Return the (x, y) coordinate for the center point of the cell that contains the specified text.  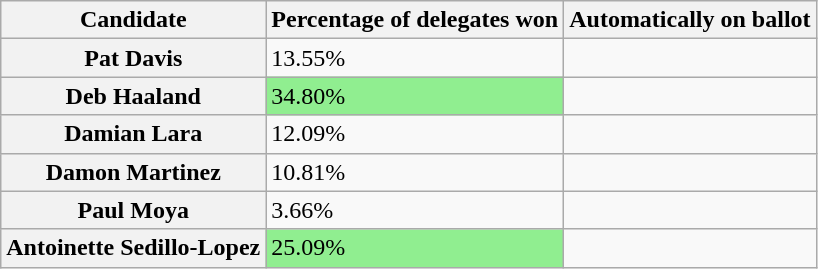
Antoinette Sedillo-Lopez (134, 248)
13.55% (415, 58)
Pat Davis (134, 58)
3.66% (415, 210)
10.81% (415, 172)
Automatically on ballot (690, 20)
Damian Lara (134, 134)
12.09% (415, 134)
Paul Moya (134, 210)
Candidate (134, 20)
Percentage of delegates won (415, 20)
Damon Martinez (134, 172)
34.80% (415, 96)
Deb Haaland (134, 96)
25.09% (415, 248)
